Capture the cell that displays the provided text and extract its (x, y) central coordinate. 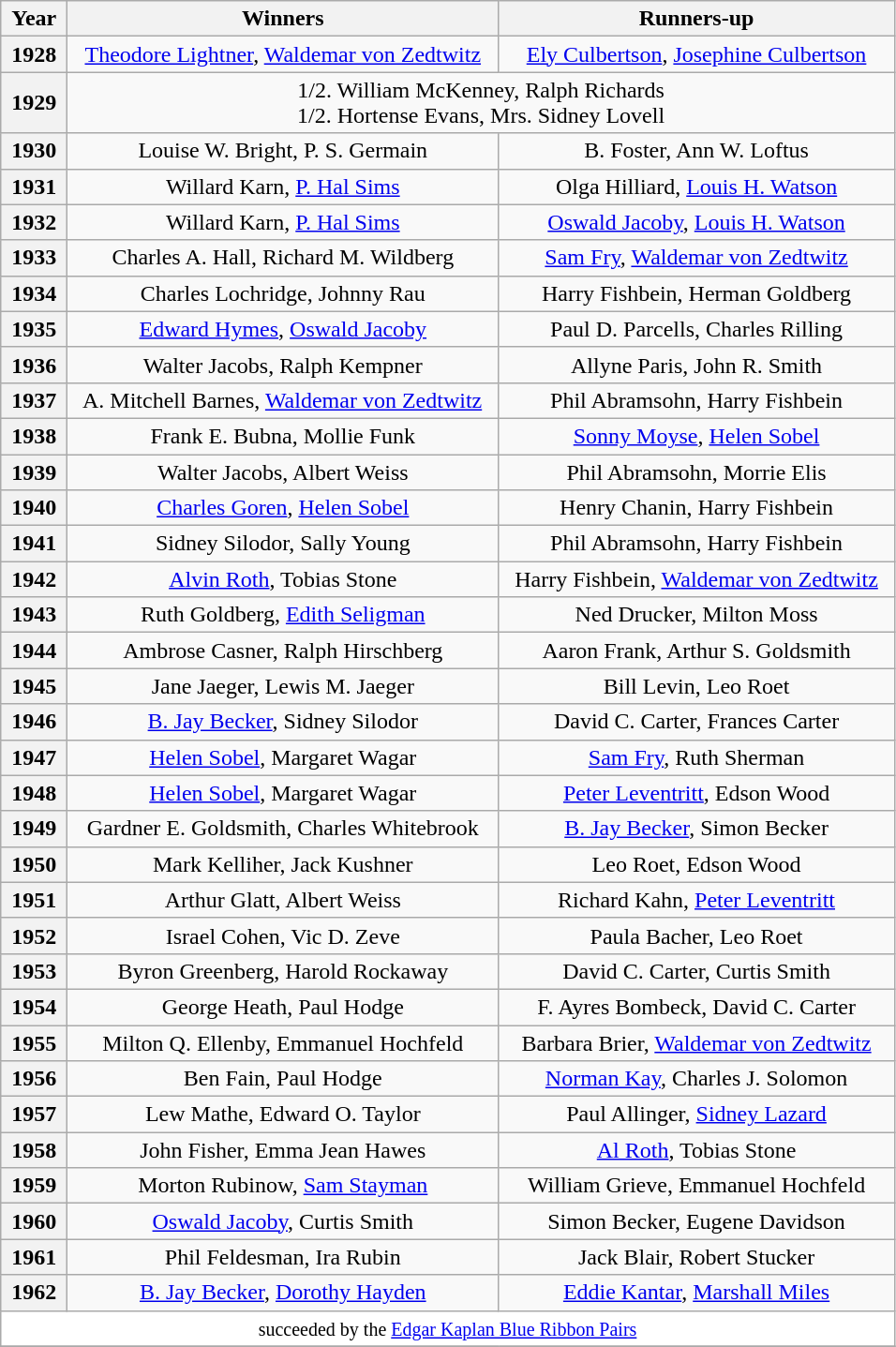
Allyne Paris, John R. Smith (697, 365)
1962 (34, 1293)
1934 (34, 293)
Al Roth, Tobias Stone (697, 1150)
Peter Leventritt, Edson Wood (697, 793)
David C. Carter, Curtis Smith (697, 971)
1956 (34, 1079)
Olga Hilliard, Louis H. Watson (697, 187)
1953 (34, 971)
Theodore Lightner, Waldemar von Zedtwitz (283, 54)
Byron Greenberg, Harold Rockaway (283, 971)
F. Ayres Bombeck, David C. Carter (697, 1007)
Louise W. Bright, P. S. Germain (283, 151)
Charles Lochridge, Johnny Rau (283, 293)
Phil Feldesman, Ira Rubin (283, 1257)
1954 (34, 1007)
Simon Becker, Eugene Davidson (697, 1221)
Paula Bacher, Leo Roet (697, 935)
Lew Mathe, Edward O. Taylor (283, 1115)
B. Jay Becker, Dorothy Hayden (283, 1293)
Bill Levin, Leo Roet (697, 686)
George Heath, Paul Hodge (283, 1007)
1955 (34, 1043)
Edward Hymes, Oswald Jacoby (283, 329)
Gardner E. Goldsmith, Charles Whitebrook (283, 829)
Charles A. Hall, Richard M. Wildberg (283, 258)
1957 (34, 1115)
Charles Goren, Helen Sobel (283, 508)
Runners-up (697, 19)
1944 (34, 651)
Paul D. Parcells, Charles Rilling (697, 329)
1936 (34, 365)
Mark Kelliher, Jack Kushner (283, 864)
1951 (34, 900)
Frank E. Bubna, Mollie Funk (283, 436)
Walter Jacobs, Ralph Kempner (283, 365)
1940 (34, 508)
1947 (34, 757)
1930 (34, 151)
Sidney Silodor, Sally Young (283, 544)
1937 (34, 400)
Ben Fain, Paul Hodge (283, 1079)
Barbara Brier, Waldemar von Zedtwitz (697, 1043)
Norman Kay, Charles J. Solomon (697, 1079)
Richard Kahn, Peter Leventritt (697, 900)
1946 (34, 722)
succeeded by the Edgar Kaplan Blue Ribbon Pairs (448, 1328)
Sam Fry, Ruth Sherman (697, 757)
Walter Jacobs, Albert Weiss (283, 471)
1939 (34, 471)
Alvin Roth, Tobias Stone (283, 579)
Harry Fishbein, Herman Goldberg (697, 293)
1928 (34, 54)
1961 (34, 1257)
1945 (34, 686)
1942 (34, 579)
Oswald Jacoby, Curtis Smith (283, 1221)
1952 (34, 935)
David C. Carter, Frances Carter (697, 722)
1943 (34, 615)
John Fisher, Emma Jean Hawes (283, 1150)
1938 (34, 436)
Sonny Moyse, Helen Sobel (697, 436)
1950 (34, 864)
B. Jay Becker, Sidney Silodor (283, 722)
B. Jay Becker, Simon Becker (697, 829)
Ambrose Casner, Ralph Hirschberg (283, 651)
1/2. William McKenney, Ralph Richards 1/2. Hortense Evans, Mrs. Sidney Lovell (482, 103)
1933 (34, 258)
Henry Chanin, Harry Fishbein (697, 508)
William Grieve, Emmanuel Hochfeld (697, 1186)
Phil Abramsohn, Morrie Elis (697, 471)
1932 (34, 222)
Year (34, 19)
Eddie Kantar, Marshall Miles (697, 1293)
Winners (283, 19)
Milton Q. Ellenby, Emmanuel Hochfeld (283, 1043)
Leo Roet, Edson Wood (697, 864)
Oswald Jacoby, Louis H. Watson (697, 222)
1941 (34, 544)
Jane Jaeger, Lewis M. Jaeger (283, 686)
1958 (34, 1150)
1929 (34, 103)
1935 (34, 329)
1949 (34, 829)
1948 (34, 793)
Sam Fry, Waldemar von Zedtwitz (697, 258)
Ned Drucker, Milton Moss (697, 615)
A. Mitchell Barnes, Waldemar von Zedtwitz (283, 400)
Morton Rubinow, Sam Stayman (283, 1186)
B. Foster, Ann W. Loftus (697, 151)
Ely Culbertson, Josephine Culbertson (697, 54)
Israel Cohen, Vic D. Zeve (283, 935)
1931 (34, 187)
Paul Allinger, Sidney Lazard (697, 1115)
Ruth Goldberg, Edith Seligman (283, 615)
1959 (34, 1186)
Aaron Frank, Arthur S. Goldsmith (697, 651)
Jack Blair, Robert Stucker (697, 1257)
Arthur Glatt, Albert Weiss (283, 900)
Harry Fishbein, Waldemar von Zedtwitz (697, 579)
1960 (34, 1221)
